Pinpoint the cell where the given text exists, returning its (x, y) midpoint coordinate. 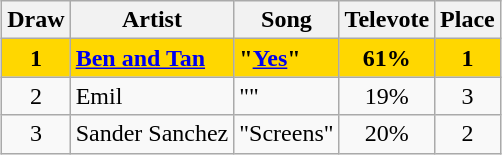
Song (286, 20)
Draw (36, 20)
61% (386, 58)
Ben and Tan (152, 58)
Televote (386, 20)
Artist (152, 20)
20% (386, 134)
Emil (152, 96)
"Screens" (286, 134)
Place (468, 20)
Sander Sanchez (152, 134)
"" (286, 96)
19% (386, 96)
"Yes" (286, 58)
